Identify which cell holds the provided text, then report its (X, Y) central coordinate. 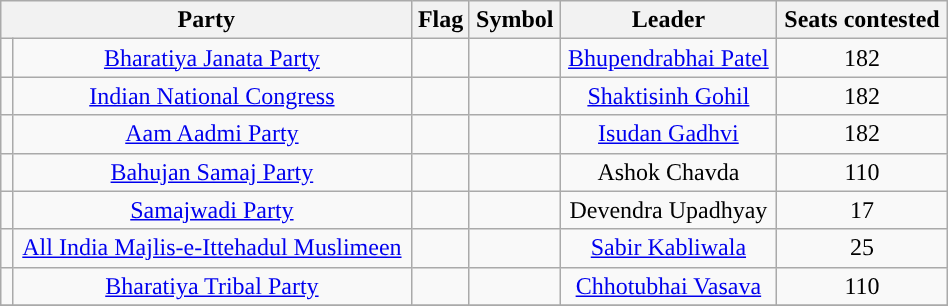
Isudan Gadhvi (668, 134)
Sabir Kabliwala (668, 248)
Indian National Congress (212, 96)
17 (862, 210)
Ashok Chavda (668, 172)
Party (206, 20)
Flag (441, 20)
Samajwadi Party (212, 210)
Bharatiya Janata Party (212, 58)
All India Majlis-e-Ittehadul Muslimeen (212, 248)
25 (862, 248)
Symbol (514, 20)
Chhotubhai Vasava (668, 286)
Bahujan Samaj Party (212, 172)
Shaktisinh Gohil (668, 96)
Devendra Upadhyay (668, 210)
Bharatiya Tribal Party (212, 286)
Aam Aadmi Party (212, 134)
Bhupendrabhai Patel (668, 58)
Seats contested (862, 20)
Leader (668, 20)
